From the cell containing the given text, extract its center point as (x, y) coordinate. 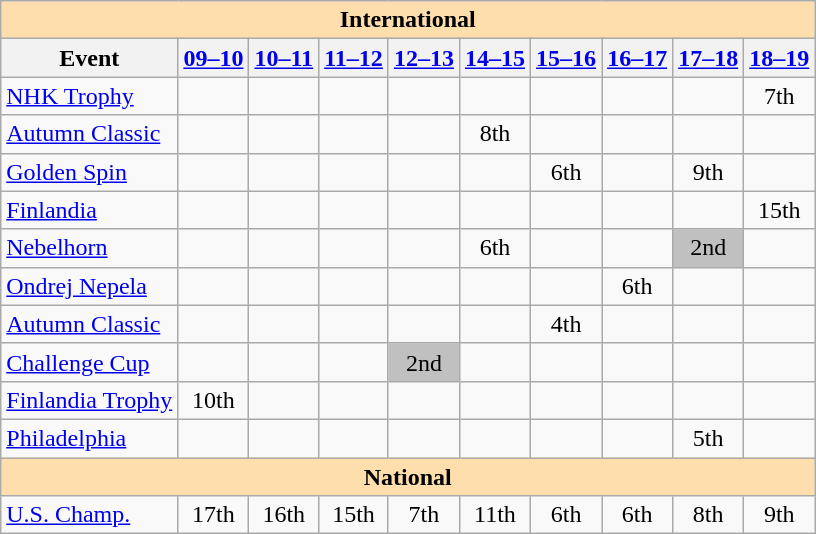
11–12 (354, 58)
NHK Trophy (90, 96)
10th (214, 400)
National (408, 477)
18–19 (780, 58)
Finlandia Trophy (90, 400)
10–11 (284, 58)
Finlandia (90, 210)
16–17 (638, 58)
17th (214, 515)
5th (708, 438)
15–16 (566, 58)
16th (284, 515)
Nebelhorn (90, 248)
Event (90, 58)
International (408, 20)
14–15 (494, 58)
U.S. Champ. (90, 515)
4th (566, 324)
11th (494, 515)
17–18 (708, 58)
Ondrej Nepela (90, 286)
12–13 (424, 58)
Golden Spin (90, 172)
09–10 (214, 58)
Challenge Cup (90, 362)
Philadelphia (90, 438)
